Return (x, y) of the center of cell containing provided text 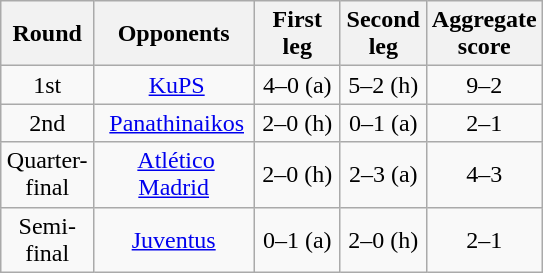
9–2 (484, 85)
1st (47, 85)
2nd (47, 123)
5–2 (h) (383, 85)
Juventus (174, 240)
Round (47, 34)
Opponents (174, 34)
Panathinaikos (174, 123)
First leg (297, 34)
4–0 (a) (297, 85)
Aggregate score (484, 34)
Atlético Madrid (174, 174)
Semi-final (47, 240)
Second leg (383, 34)
Quarter-final (47, 174)
4–3 (484, 174)
KuPS (174, 85)
2–3 (a) (383, 174)
